Locate the cell with the specified text and output its (X, Y) center coordinate. 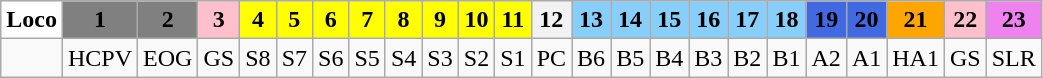
A2 (826, 58)
B4 (670, 58)
5 (294, 20)
S3 (440, 58)
S4 (403, 58)
S8 (258, 58)
B6 (592, 58)
11 (513, 20)
18 (786, 20)
B3 (708, 58)
23 (1014, 20)
HCPV (100, 58)
22 (965, 20)
19 (826, 20)
EOG (168, 58)
13 (592, 20)
6 (331, 20)
12 (551, 20)
9 (440, 20)
2 (168, 20)
Loco (32, 20)
7 (367, 20)
B2 (748, 58)
PC (551, 58)
HA1 (916, 58)
17 (748, 20)
A1 (866, 58)
S1 (513, 58)
B5 (630, 58)
21 (916, 20)
10 (476, 20)
S6 (331, 58)
20 (866, 20)
15 (670, 20)
4 (258, 20)
SLR (1014, 58)
B1 (786, 58)
3 (219, 20)
14 (630, 20)
16 (708, 20)
S7 (294, 58)
S5 (367, 58)
8 (403, 20)
1 (100, 20)
S2 (476, 58)
